From the cell containing the given text, extract its center point as [X, Y] coordinate. 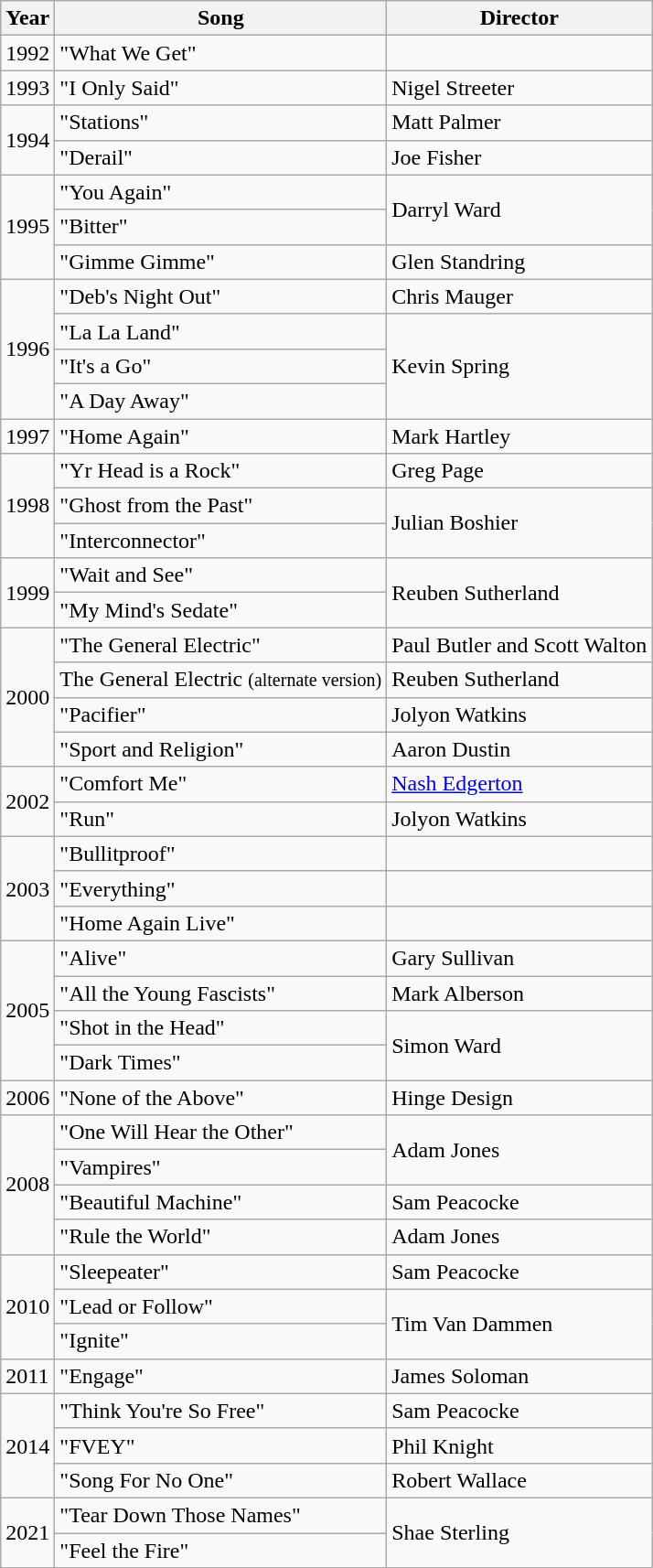
2003 [27, 888]
1999 [27, 593]
"Vampires" [221, 1167]
2021 [27, 1532]
"Sport and Religion" [221, 749]
"FVEY" [221, 1445]
"Interconnector" [221, 541]
2011 [27, 1376]
"What We Get" [221, 53]
2002 [27, 801]
"Run" [221, 819]
Nash Edgerton [519, 784]
"None of the Above" [221, 1098]
2010 [27, 1306]
"The General Electric" [221, 645]
1998 [27, 506]
2006 [27, 1098]
"Rule the World" [221, 1237]
"Beautiful Machine" [221, 1202]
"Think You're So Free" [221, 1411]
"Home Again" [221, 436]
Simon Ward [519, 1046]
"My Mind's Sedate" [221, 610]
1994 [27, 140]
1993 [27, 88]
Mark Alberson [519, 993]
"Lead or Follow" [221, 1306]
"La La Land" [221, 331]
Joe Fisher [519, 157]
"Yr Head is a Rock" [221, 471]
1997 [27, 436]
"Everything" [221, 888]
"Stations" [221, 123]
2008 [27, 1185]
Year [27, 18]
"Wait and See" [221, 575]
"Bitter" [221, 227]
James Soloman [519, 1376]
"Ghost from the Past" [221, 506]
"Shot in the Head" [221, 1028]
"Deb's Night Out" [221, 296]
Phil Knight [519, 1445]
Kevin Spring [519, 366]
Chris Mauger [519, 296]
Paul Butler and Scott Walton [519, 645]
"You Again" [221, 192]
"One Will Hear the Other" [221, 1133]
"Derail" [221, 157]
"Sleepeater" [221, 1272]
"Tear Down Those Names" [221, 1515]
Nigel Streeter [519, 88]
"A Day Away" [221, 401]
"Bullitproof" [221, 854]
Tim Van Dammen [519, 1324]
Mark Hartley [519, 436]
2005 [27, 1010]
"Comfort Me" [221, 784]
Shae Sterling [519, 1532]
"Ignite" [221, 1341]
"Alive" [221, 958]
"Engage" [221, 1376]
"It's a Go" [221, 366]
"Dark Times" [221, 1063]
The General Electric (alternate version) [221, 680]
Julian Boshier [519, 523]
"I Only Said" [221, 88]
"Song For No One" [221, 1480]
Aaron Dustin [519, 749]
Darryl Ward [519, 209]
Matt Palmer [519, 123]
Song [221, 18]
1996 [27, 349]
Glen Standring [519, 262]
Robert Wallace [519, 1480]
Greg Page [519, 471]
2014 [27, 1445]
"Home Again Live" [221, 923]
1992 [27, 53]
"Gimme Gimme" [221, 262]
Director [519, 18]
2000 [27, 697]
"All the Young Fascists" [221, 993]
Gary Sullivan [519, 958]
1995 [27, 227]
"Pacifier" [221, 714]
"Feel the Fire" [221, 1551]
Hinge Design [519, 1098]
